Find where the given text appears and provide that cell's center as (x, y) coordinate. 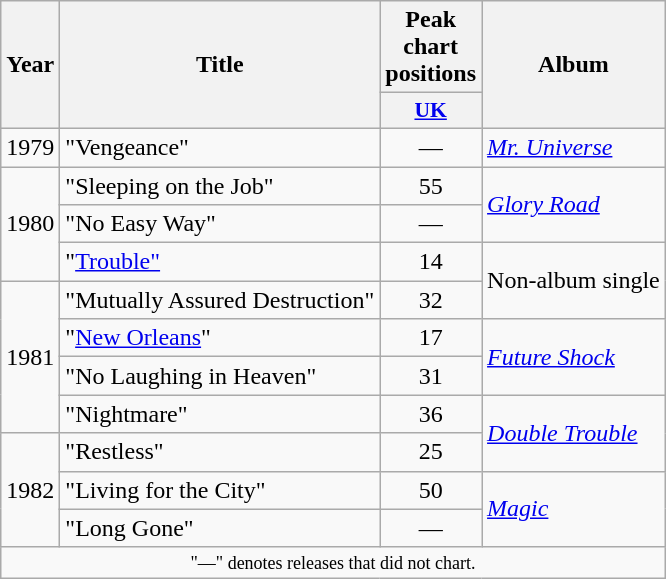
"New Orleans" (220, 338)
"Mutually Assured Destruction" (220, 300)
Magic (574, 509)
1980 (30, 223)
25 (431, 452)
Year (30, 65)
Mr. Universe (574, 147)
"Vengeance" (220, 147)
"Trouble" (220, 262)
31 (431, 376)
36 (431, 414)
Title (220, 65)
"Restless" (220, 452)
Future Shock (574, 357)
14 (431, 262)
1979 (30, 147)
"No Laughing in Heaven" (220, 376)
1982 (30, 490)
"No Easy Way" (220, 224)
Non-album single (574, 281)
"Living for the City" (220, 490)
55 (431, 185)
UK (431, 111)
32 (431, 300)
Double Trouble (574, 433)
Glory Road (574, 204)
1981 (30, 357)
"Long Gone" (220, 528)
"—" denotes releases that did not chart. (333, 562)
"Nightmare" (220, 414)
50 (431, 490)
Album (574, 65)
"Sleeping on the Job" (220, 185)
Peak chart positions (431, 47)
17 (431, 338)
